Determine the (X, Y) coordinate at the center of the cell enclosing the given text.  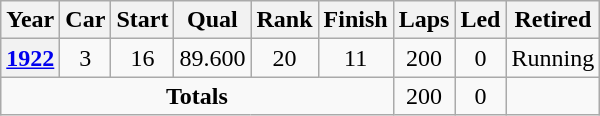
Retired (553, 20)
89.600 (212, 58)
Totals (197, 96)
Qual (212, 20)
Year (30, 20)
Laps (424, 20)
Led (480, 20)
11 (356, 58)
Finish (356, 20)
20 (284, 58)
1922 (30, 58)
3 (86, 58)
Running (553, 58)
Rank (284, 20)
Start (142, 20)
16 (142, 58)
Car (86, 20)
